Provide the (x, y) coordinate of the cell's center where the given text is located.  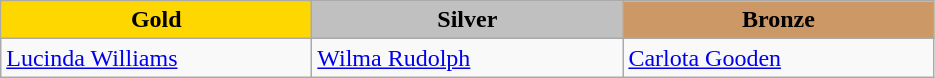
Silver (468, 20)
Carlota Gooden (778, 58)
Lucinda Williams (156, 58)
Gold (156, 20)
Wilma Rudolph (468, 58)
Bronze (778, 20)
